Return [X, Y] of the center of cell containing provided text 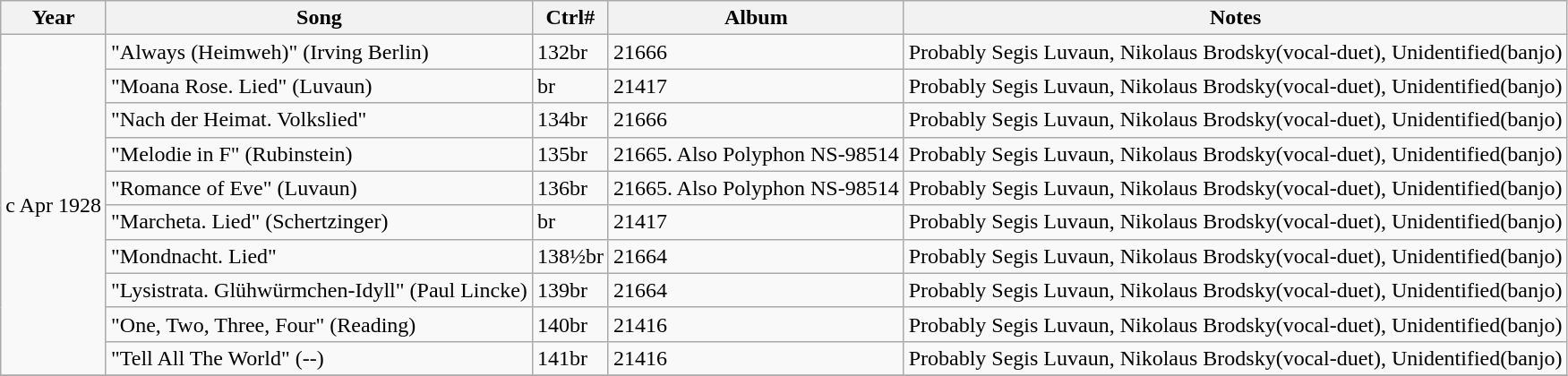
134br [570, 120]
"Melodie in F" (Rubinstein) [319, 154]
"Romance of Eve" (Luvaun) [319, 188]
"Moana Rose. Lied" (Luvaun) [319, 86]
135br [570, 154]
136br [570, 188]
"Lysistrata. Glühwürmchen-Idyll" (Paul Lincke) [319, 290]
Album [756, 18]
"One, Two, Three, Four" (Reading) [319, 324]
139br [570, 290]
138½br [570, 256]
"Always (Heimweh)" (Irving Berlin) [319, 52]
Ctrl# [570, 18]
Notes [1236, 18]
c Apr 1928 [54, 206]
141br [570, 358]
140br [570, 324]
"Nach der Heimat. Volkslied" [319, 120]
Song [319, 18]
132br [570, 52]
"Marcheta. Lied" (Schertzinger) [319, 222]
"Tell All The World" (--) [319, 358]
Year [54, 18]
"Mondnacht. Lied" [319, 256]
